Locate the cell with the specified text and output its (x, y) center coordinate. 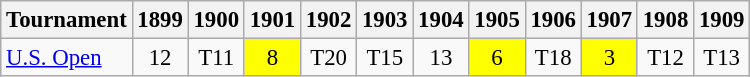
T18 (553, 58)
T11 (216, 58)
T13 (722, 58)
6 (497, 58)
Tournament (66, 20)
13 (441, 58)
T20 (328, 58)
T12 (665, 58)
1899 (160, 20)
1904 (441, 20)
12 (160, 58)
U.S. Open (66, 58)
1901 (272, 20)
1907 (609, 20)
3 (609, 58)
1906 (553, 20)
1905 (497, 20)
1903 (385, 20)
T15 (385, 58)
1902 (328, 20)
1909 (722, 20)
1900 (216, 20)
1908 (665, 20)
8 (272, 58)
